Scan for the cell matching the given text and deliver its [X, Y] coordinate at center. 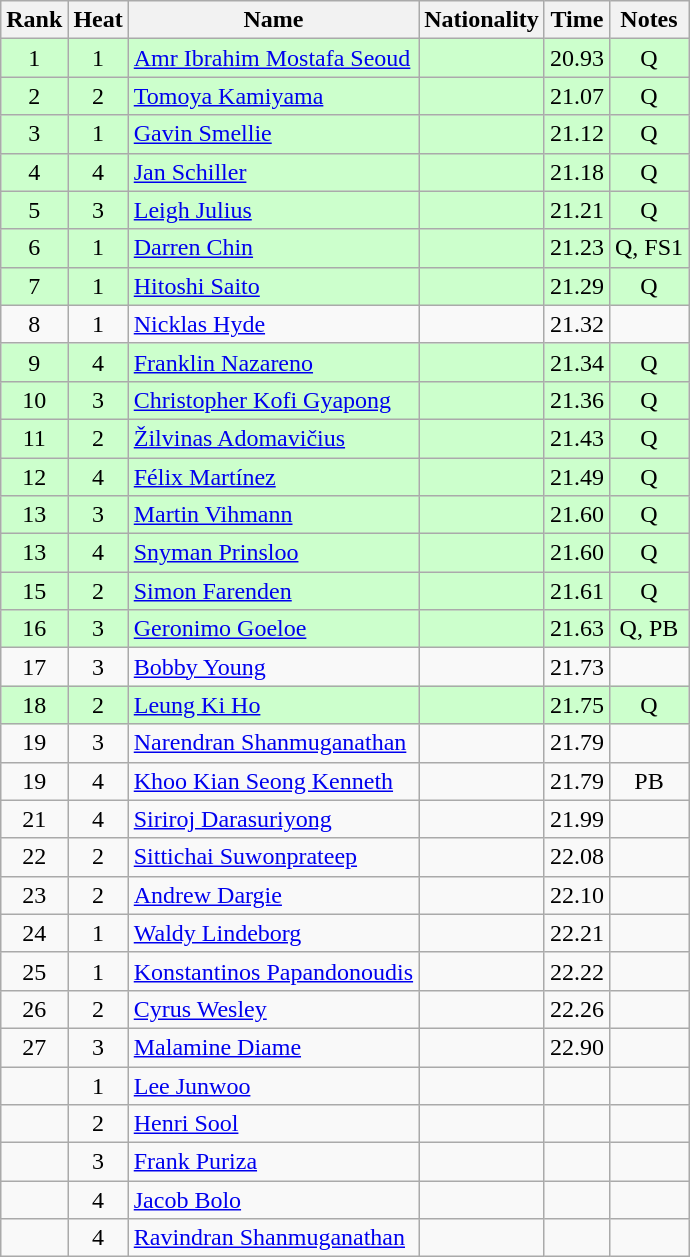
Name [273, 20]
Andrew Dargie [273, 895]
Geronimo Goeloe [273, 629]
21.07 [576, 96]
Bobby Young [273, 667]
Cyrus Wesley [273, 1009]
21.63 [576, 629]
21.61 [576, 591]
22.10 [576, 895]
21 [34, 819]
Khoo Kian Seong Kenneth [273, 781]
21.49 [576, 477]
21.75 [576, 705]
18 [34, 705]
8 [34, 324]
Christopher Kofi Gyapong [273, 400]
21.12 [576, 134]
Žilvinas Adomavičius [273, 438]
21.99 [576, 819]
Gavin Smellie [273, 134]
21.43 [576, 438]
Snyman Prinsloo [273, 553]
10 [34, 400]
Simon Farenden [273, 591]
22 [34, 857]
Frank Puriza [273, 1162]
Jacob Bolo [273, 1200]
Lee Junwoo [273, 1085]
21.32 [576, 324]
27 [34, 1047]
22.08 [576, 857]
Ravindran Shanmuganathan [273, 1238]
Martin Vihmann [273, 515]
25 [34, 971]
Notes [648, 20]
5 [34, 210]
Q, FS1 [648, 248]
Amr Ibrahim Mostafa Seoud [273, 58]
16 [34, 629]
22.21 [576, 933]
Félix Martínez [273, 477]
Narendran Shanmuganathan [273, 743]
21.73 [576, 667]
26 [34, 1009]
22.22 [576, 971]
15 [34, 591]
Hitoshi Saito [273, 286]
21.34 [576, 362]
17 [34, 667]
23 [34, 895]
Sittichai Suwonprateep [273, 857]
22.26 [576, 1009]
Waldy Lindeborg [273, 933]
Malamine Diame [273, 1047]
Heat [98, 20]
Henri Sool [273, 1124]
Leung Ki Ho [273, 705]
21.29 [576, 286]
Jan Schiller [273, 172]
Franklin Nazareno [273, 362]
9 [34, 362]
21.18 [576, 172]
20.93 [576, 58]
22.90 [576, 1047]
21.36 [576, 400]
PB [648, 781]
Konstantinos Papandonoudis [273, 971]
Time [576, 20]
24 [34, 933]
Siriroj Darasuriyong [273, 819]
11 [34, 438]
Leigh Julius [273, 210]
21.21 [576, 210]
Nationality [482, 20]
12 [34, 477]
Tomoya Kamiyama [273, 96]
7 [34, 286]
6 [34, 248]
Q, PB [648, 629]
Darren Chin [273, 248]
Rank [34, 20]
21.23 [576, 248]
Nicklas Hyde [273, 324]
